Search for the cell housing the specified text and yield its [X, Y] center coordinate. 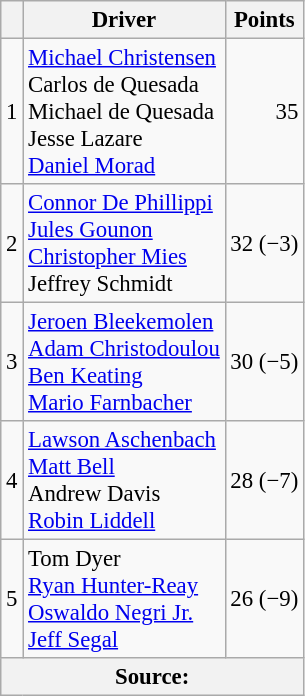
Tom Dyer Ryan Hunter-Reay Oswaldo Negri Jr. Jeff Segal [124, 600]
Lawson Aschenbach Matt Bell Andrew Davis Robin Liddell [124, 480]
2 [12, 244]
35 [264, 112]
Points [264, 20]
1 [12, 112]
Source: [152, 677]
Michael Christensen Carlos de Quesada Michael de Quesada Jesse Lazare Daniel Morad [124, 112]
4 [12, 480]
28 (−7) [264, 480]
Jeroen Bleekemolen Adam Christodoulou Ben Keating Mario Farnbacher [124, 362]
26 (−9) [264, 600]
5 [12, 600]
3 [12, 362]
32 (−3) [264, 244]
Connor De Phillippi Jules Gounon Christopher Mies Jeffrey Schmidt [124, 244]
30 (−5) [264, 362]
Driver [124, 20]
